Extract the (x, y) coordinate from the center of the cell holding the provided text.  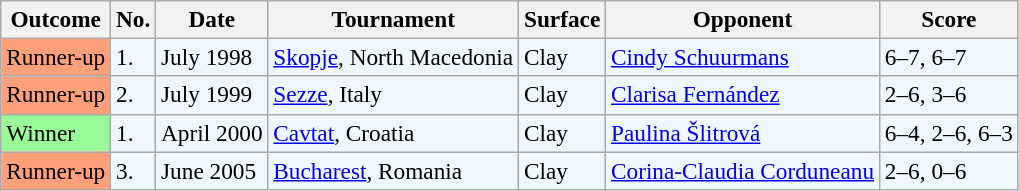
June 2005 (212, 170)
July 1998 (212, 57)
6–4, 2–6, 6–3 (948, 133)
Paulina Šlitrová (743, 133)
Corina-Claudia Corduneanu (743, 170)
Score (948, 19)
Date (212, 19)
Bucharest, Romania (394, 170)
July 1999 (212, 95)
Outcome (56, 19)
Cindy Schuurmans (743, 57)
2. (134, 95)
Winner (56, 133)
Surface (562, 19)
3. (134, 170)
Tournament (394, 19)
Cavtat, Croatia (394, 133)
2–6, 0–6 (948, 170)
Opponent (743, 19)
6–7, 6–7 (948, 57)
Clarisa Fernández (743, 95)
2–6, 3–6 (948, 95)
April 2000 (212, 133)
Sezze, Italy (394, 95)
No. (134, 19)
Skopje, North Macedonia (394, 57)
